Capture the cell that displays the provided text and extract its (X, Y) central coordinate. 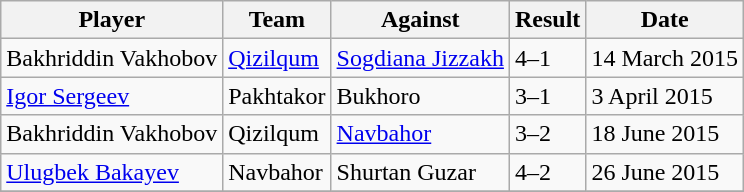
Bukhoro (420, 96)
14 March 2015 (665, 58)
4–2 (547, 172)
26 June 2015 (665, 172)
Player (112, 20)
Result (547, 20)
3–1 (547, 96)
3–2 (547, 134)
Against (420, 20)
Igor Sergeev (112, 96)
Pakhtakor (277, 96)
4–1 (547, 58)
Team (277, 20)
Ulugbek Bakayev (112, 172)
Shurtan Guzar (420, 172)
Sogdiana Jizzakh (420, 58)
3 April 2015 (665, 96)
Date (665, 20)
18 June 2015 (665, 134)
